Locate the cell with the specified text and output its (X, Y) center coordinate. 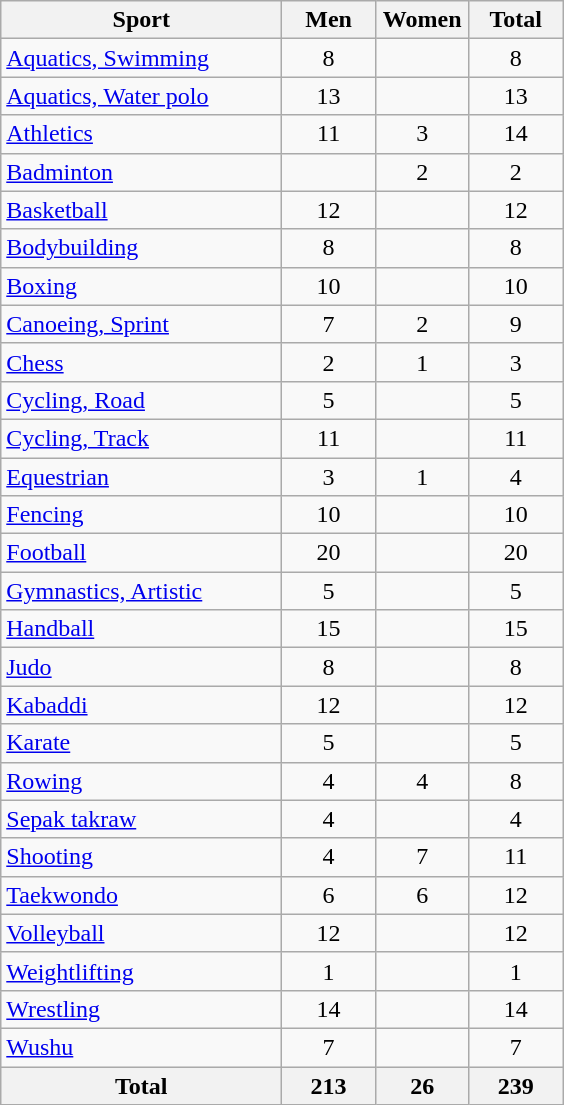
Bodybuilding (142, 248)
213 (329, 1085)
26 (422, 1085)
Men (329, 20)
Gymnastics, Artistic (142, 591)
Wrestling (142, 1009)
Sport (142, 20)
Fencing (142, 515)
Equestrian (142, 477)
Canoeing, Sprint (142, 324)
Badminton (142, 172)
Handball (142, 629)
Athletics (142, 134)
Taekwondo (142, 895)
Sepak takraw (142, 819)
Women (422, 20)
Kabaddi (142, 705)
Chess (142, 362)
Volleyball (142, 933)
Rowing (142, 781)
Aquatics, Swimming (142, 58)
239 (516, 1085)
9 (516, 324)
Football (142, 553)
Judo (142, 667)
Weightlifting (142, 971)
Wushu (142, 1047)
Cycling, Track (142, 438)
Basketball (142, 210)
Boxing (142, 286)
Cycling, Road (142, 400)
Shooting (142, 857)
Karate (142, 743)
Aquatics, Water polo (142, 96)
